Detect which cell encompasses the target text, then output its [X, Y] center coordinate. 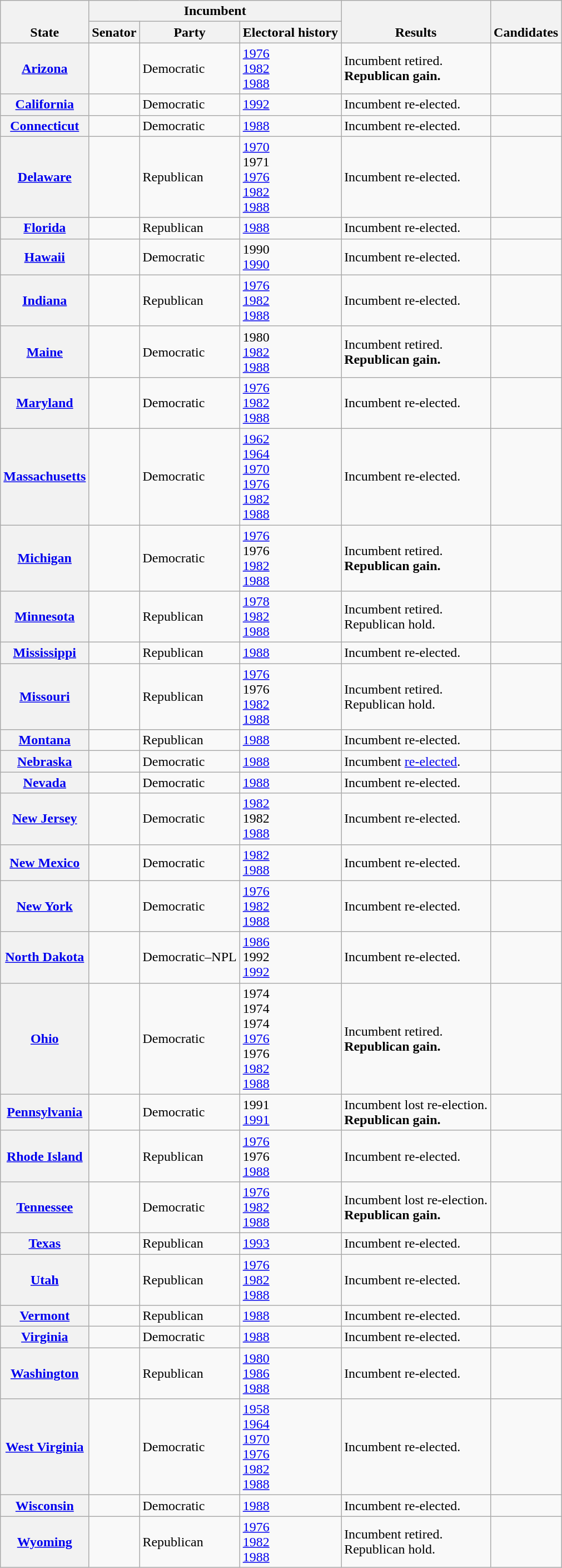
19861992 1992 [290, 957]
Maine [44, 352]
Rhode Island [44, 1156]
North Dakota [44, 957]
New York [44, 906]
1974 1974 1974 19761976 19821988 [290, 1038]
Electoral history [290, 32]
19801986 1988 [290, 1373]
Mississippi [44, 653]
Nevada [44, 783]
1990 1990 [290, 257]
New Jersey [44, 819]
1992 [290, 105]
Vermont [44, 1316]
19701971 197619821988 [290, 177]
1980 19821988 [290, 352]
Washington [44, 1373]
1978 19821988 [290, 617]
Maryland [44, 403]
Nebraska [44, 761]
Pennsylvania [44, 1112]
Delaware [44, 177]
Hawaii [44, 257]
Utah [44, 1279]
Minnesota [44, 617]
Missouri [44, 696]
Florida [44, 228]
Virginia [44, 1337]
State [44, 22]
195819641970197619821988 [290, 1447]
Texas [44, 1243]
California [44, 105]
19761976 1988 [290, 1156]
1993 [290, 1243]
Tennessee [44, 1207]
Massachusetts [44, 476]
Montana [44, 740]
Democratic–NPL [190, 957]
Arizona [44, 68]
Senator [115, 32]
1991 1991 [290, 1112]
1962 19641970197619821988 [290, 476]
Incumbent [215, 11]
West Virginia [44, 1447]
Results [416, 22]
Michigan [44, 558]
Party [190, 32]
Connecticut [44, 126]
Indiana [44, 300]
Candidates [526, 22]
19821982 1988 [290, 819]
19821988 [290, 862]
New Mexico [44, 862]
Wisconsin [44, 1506]
Wyoming [44, 1542]
Ohio [44, 1038]
